Find where the given text appears and provide that cell's center as (x, y) coordinate. 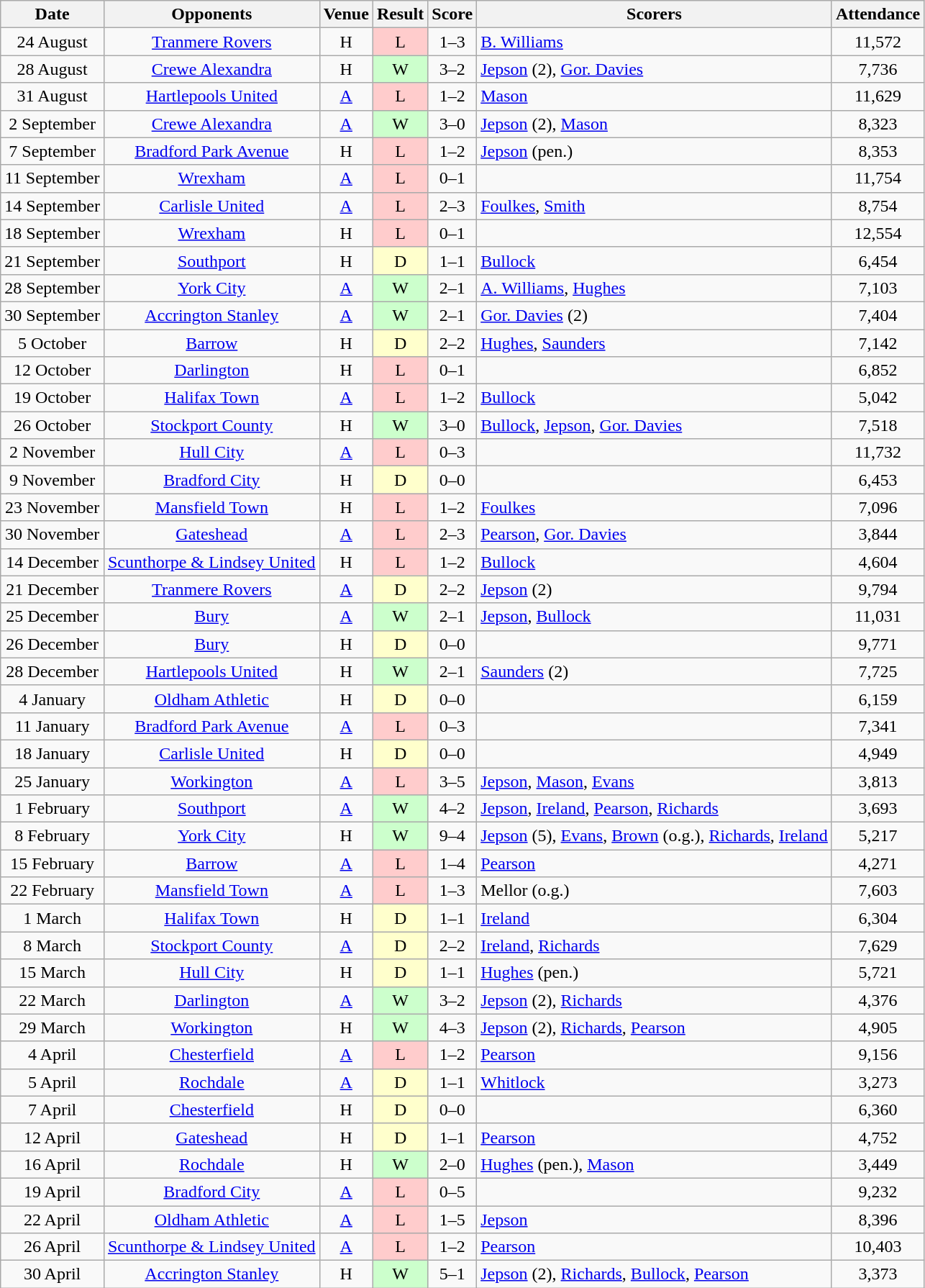
Jepson (5), Evans, Brown (o.g.), Richards, Ireland (655, 836)
22 February (53, 891)
18 September (53, 233)
6,453 (878, 480)
4,949 (878, 753)
Foulkes, Smith (655, 206)
5,217 (878, 836)
Jepson (2), Richards, Bullock, Pearson (655, 1274)
Hughes (pen.) (655, 973)
Gor. Davies (2) (655, 315)
Scorers (655, 14)
7,103 (878, 288)
1 March (53, 918)
19 April (53, 1192)
8,323 (878, 124)
7,736 (878, 69)
3,373 (878, 1274)
6,159 (878, 699)
Date (53, 14)
Score (452, 14)
9,794 (878, 589)
5,721 (878, 973)
7,404 (878, 315)
15 March (53, 973)
11,732 (878, 453)
7,629 (878, 945)
Opponents (211, 14)
15 February (53, 863)
Pearson, Gor. Davies (655, 535)
26 April (53, 1247)
10,403 (878, 1247)
B. Williams (655, 42)
0–5 (452, 1192)
Jepson (2), Richards (655, 1000)
1 February (53, 809)
7,603 (878, 891)
12,554 (878, 233)
25 January (53, 781)
30 April (53, 1274)
3,273 (878, 1082)
12 April (53, 1137)
22 March (53, 1000)
28 August (53, 69)
9,232 (878, 1192)
Attendance (878, 14)
11,754 (878, 178)
5–1 (452, 1274)
Foulkes (655, 507)
Jepson, Ireland, Pearson, Richards (655, 809)
Result (400, 14)
4 April (53, 1055)
23 November (53, 507)
30 November (53, 535)
24 August (53, 42)
11,031 (878, 617)
3–5 (452, 781)
9,771 (878, 644)
25 December (53, 617)
8,353 (878, 151)
5,042 (878, 398)
4,376 (878, 1000)
22 April (53, 1220)
5 April (53, 1082)
18 January (53, 753)
1–5 (452, 1220)
8,754 (878, 206)
Bullock, Jepson, Gor. Davies (655, 425)
7 September (53, 151)
21 September (53, 260)
A. Williams, Hughes (655, 288)
Jepson (655, 1220)
Saunders (2) (655, 671)
14 September (53, 206)
11,572 (878, 42)
7,341 (878, 726)
Jepson (2) (655, 589)
3,813 (878, 781)
7,518 (878, 425)
28 December (53, 671)
31 August (53, 96)
12 October (53, 371)
8 March (53, 945)
4–3 (452, 1028)
4,905 (878, 1028)
2 September (53, 124)
1–4 (452, 863)
9,156 (878, 1055)
Jepson, Mason, Evans (655, 781)
7 April (53, 1110)
Jepson (pen.) (655, 151)
9 November (53, 480)
14 December (53, 562)
Hughes, Saunders (655, 343)
11,629 (878, 96)
Mellor (o.g.) (655, 891)
26 December (53, 644)
7,725 (878, 671)
26 October (53, 425)
9–4 (452, 836)
Ireland, Richards (655, 945)
4,604 (878, 562)
4 January (53, 699)
3,844 (878, 535)
21 December (53, 589)
5 October (53, 343)
4,271 (878, 863)
6,360 (878, 1110)
3,449 (878, 1164)
Venue (346, 14)
28 September (53, 288)
6,852 (878, 371)
Jepson, Bullock (655, 617)
Mason (655, 96)
6,304 (878, 918)
7,142 (878, 343)
11 September (53, 178)
29 March (53, 1028)
30 September (53, 315)
4,752 (878, 1137)
2–0 (452, 1164)
Whitlock (655, 1082)
2 November (53, 453)
Ireland (655, 918)
19 October (53, 398)
Jepson (2), Gor. Davies (655, 69)
6,454 (878, 260)
7,096 (878, 507)
3,693 (878, 809)
Jepson (2), Richards, Pearson (655, 1028)
16 April (53, 1164)
8 February (53, 836)
Hughes (pen.), Mason (655, 1164)
Jepson (2), Mason (655, 124)
4–2 (452, 809)
11 January (53, 726)
8,396 (878, 1220)
